Extract the [x, y] coordinate from the center of the cell holding the provided text.  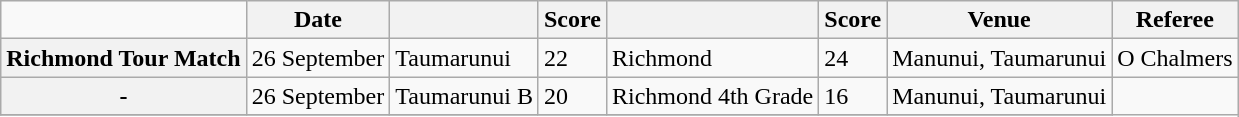
Taumarunui B [464, 96]
Date [318, 20]
O Chalmers [1175, 58]
Taumarunui [464, 58]
Referee [1175, 20]
24 [853, 58]
Richmond 4th Grade [712, 96]
16 [853, 96]
22 [572, 58]
Venue [1000, 20]
20 [572, 96]
Richmond Tour Match [124, 58]
Richmond [712, 58]
- [124, 96]
